Locate the cell with the specified text and output its [x, y] center coordinate. 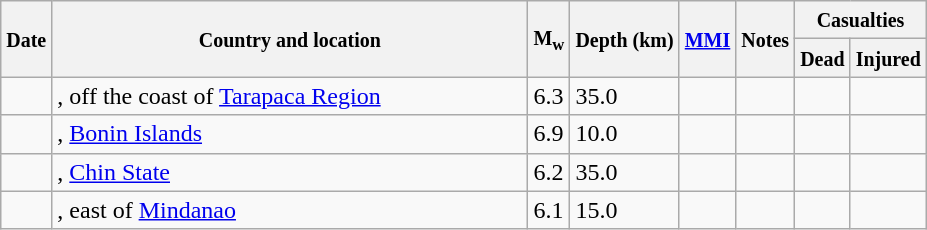
Injured [888, 58]
Mw [549, 39]
10.0 [624, 134]
15.0 [624, 210]
6.9 [549, 134]
, Chin State [290, 172]
Country and location [290, 39]
6.2 [549, 172]
6.1 [549, 210]
Dead [823, 58]
, off the coast of Tarapaca Region [290, 96]
, Bonin Islands [290, 134]
Notes [766, 39]
MMI [708, 39]
Casualties [861, 20]
Date [26, 39]
, east of Mindanao [290, 210]
6.3 [549, 96]
Depth (km) [624, 39]
